Search for the cell housing the specified text and yield its (X, Y) center coordinate. 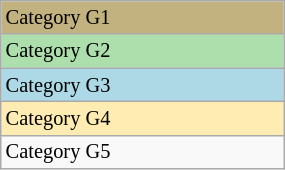
Category G2 (142, 51)
Category G4 (142, 118)
Category G1 (142, 17)
Category G3 (142, 85)
Category G5 (142, 152)
